From the cell containing the given text, extract its center point as [x, y] coordinate. 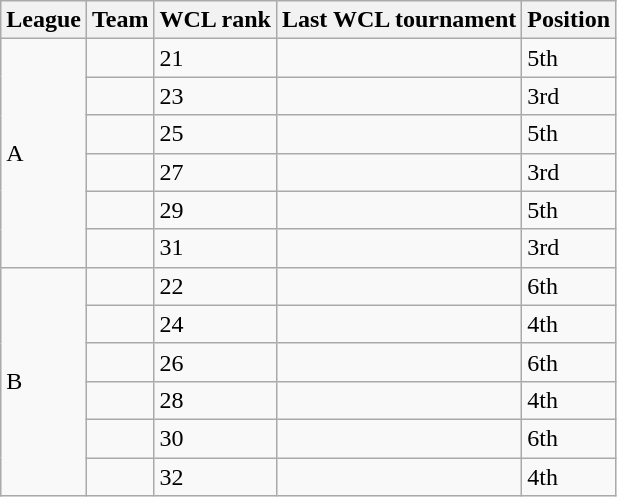
22 [215, 286]
25 [215, 134]
B [44, 381]
Team [120, 20]
League [44, 20]
Last WCL tournament [398, 20]
Position [569, 20]
32 [215, 477]
24 [215, 324]
23 [215, 96]
WCL rank [215, 20]
A [44, 153]
29 [215, 210]
27 [215, 172]
28 [215, 400]
21 [215, 58]
31 [215, 248]
26 [215, 362]
30 [215, 438]
